Determine the [X, Y] coordinate at the center of the cell enclosing the given text.  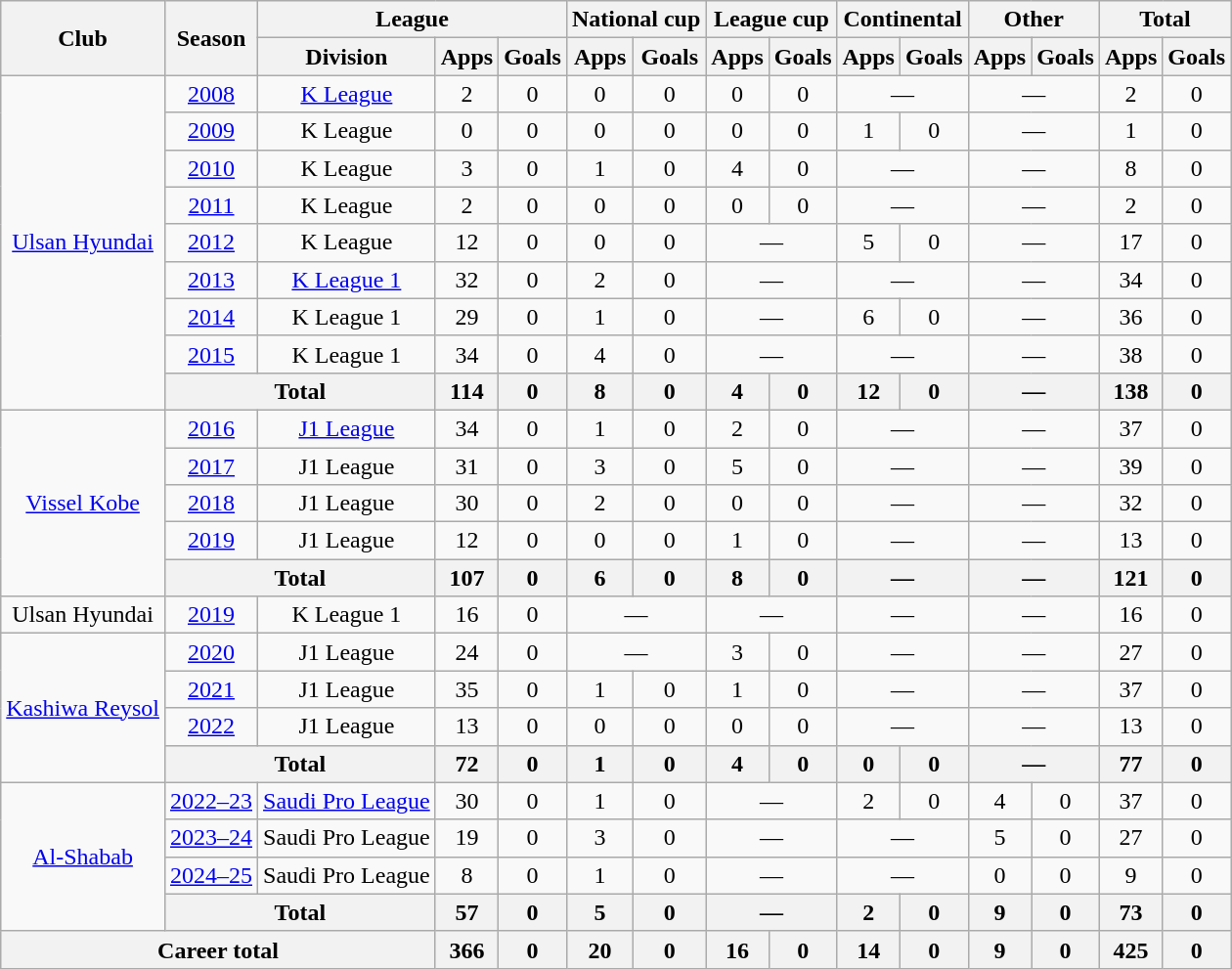
Club [83, 38]
138 [1130, 391]
2021 [211, 689]
20 [599, 949]
425 [1130, 949]
2008 [211, 94]
24 [466, 652]
57 [466, 912]
17 [1130, 242]
72 [466, 764]
31 [466, 466]
National cup [636, 20]
Division [347, 57]
2015 [211, 354]
Season [211, 38]
Other [1034, 20]
2012 [211, 242]
Vissel Kobe [83, 503]
39 [1130, 466]
2013 [211, 280]
114 [466, 391]
36 [1130, 317]
2023–24 [211, 838]
2011 [211, 205]
2022–23 [211, 801]
107 [466, 578]
2010 [211, 168]
2009 [211, 131]
Continental [902, 20]
19 [466, 838]
Al-Shabab [83, 857]
2018 [211, 504]
2017 [211, 466]
2020 [211, 652]
29 [466, 317]
38 [1130, 354]
77 [1130, 764]
35 [466, 689]
League [413, 20]
2014 [211, 317]
League cup [771, 20]
Career total [218, 949]
2022 [211, 727]
121 [1130, 578]
366 [466, 949]
14 [868, 949]
2024–25 [211, 875]
Kashiwa Reysol [83, 708]
2016 [211, 428]
73 [1130, 912]
